Return the (x, y) coordinate for the center point of the cell that contains the specified text.  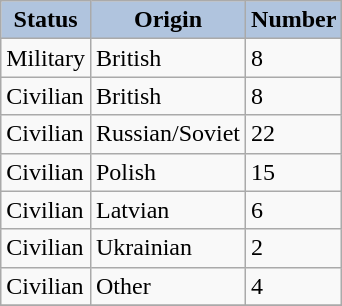
Ukrainian (168, 248)
Military (46, 58)
Russian/Soviet (168, 134)
4 (294, 286)
22 (294, 134)
6 (294, 210)
Polish (168, 172)
15 (294, 172)
Number (294, 20)
2 (294, 248)
Status (46, 20)
Other (168, 286)
Latvian (168, 210)
Origin (168, 20)
